Capture the cell that displays the provided text and extract its [X, Y] central coordinate. 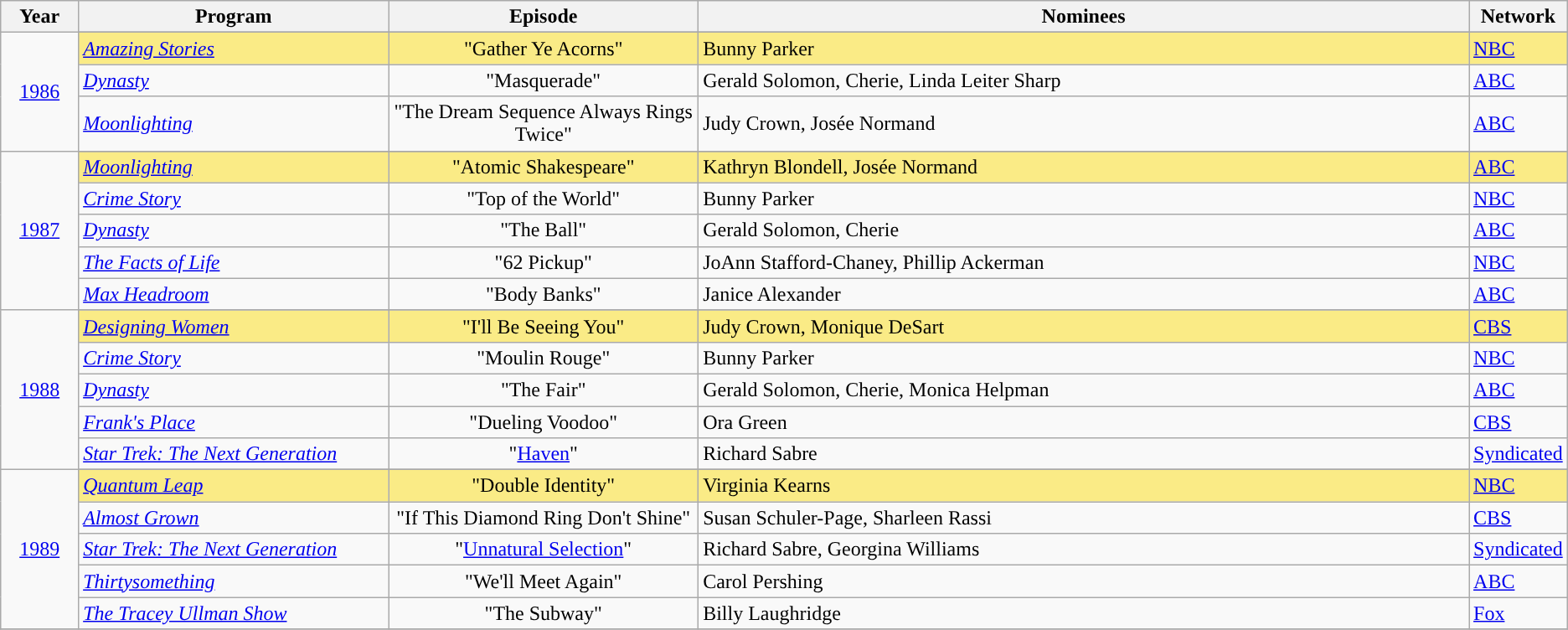
Fox [1519, 613]
"Double Identity" [544, 486]
The Facts of Life [234, 262]
"The Dream Sequence Always Rings Twice" [544, 124]
Amazing Stories [234, 49]
Year [40, 17]
Almost Grown [234, 518]
1989 [40, 550]
Janice Alexander [1084, 294]
"Dueling Voodoo" [544, 421]
Judy Crown, Josée Normand [1084, 124]
"Gather Ye Acorns" [544, 49]
Network [1519, 17]
1987 [40, 230]
Richard Sabre [1084, 454]
Designing Women [234, 326]
"Unnatural Selection" [544, 550]
Gerald Solomon, Cherie, Linda Leiter Sharp [1084, 80]
"If This Diamond Ring Don't Shine" [544, 518]
Program [234, 17]
Thirtysomething [234, 581]
Judy Crown, Monique DeSart [1084, 326]
Billy Laughridge [1084, 613]
Nominees [1084, 17]
1988 [40, 390]
"Atomic Shakespeare" [544, 167]
Max Headroom [234, 294]
Ora Green [1084, 421]
"The Ball" [544, 230]
"I'll Be Seeing You" [544, 326]
"Body Banks" [544, 294]
1986 [40, 92]
Frank's Place [234, 421]
"62 Pickup" [544, 262]
Carol Pershing [1084, 581]
The Tracey Ullman Show [234, 613]
"Moulin Rouge" [544, 358]
Virginia Kearns [1084, 486]
"Top of the World" [544, 199]
Gerald Solomon, Cherie [1084, 230]
Quantum Leap [234, 486]
"The Subway" [544, 613]
"We'll Meet Again" [544, 581]
Susan Schuler-Page, Sharleen Rassi [1084, 518]
Episode [544, 17]
"Haven" [544, 454]
"Masquerade" [544, 80]
JoAnn Stafford-Chaney, Phillip Ackerman [1084, 262]
Richard Sabre, Georgina Williams [1084, 550]
Gerald Solomon, Cherie, Monica Helpman [1084, 390]
"The Fair" [544, 390]
Kathryn Blondell, Josée Normand [1084, 167]
